Capture the cell that displays the provided text and extract its (x, y) central coordinate. 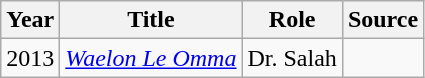
Role (292, 20)
Waelon Le Omma (151, 58)
2013 (30, 58)
Year (30, 20)
Dr. Salah (292, 58)
Source (382, 20)
Title (151, 20)
